Provide the (X, Y) coordinate of the cell's center where the given text is located.  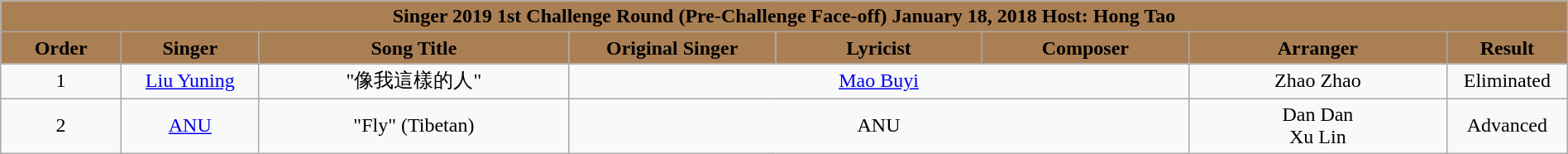
Eliminated (1508, 81)
Order (61, 48)
Zhao Zhao (1317, 81)
Singer 2019 1st Challenge Round (Pre-Challenge Face-off) January 18, 2018 Host: Hong Tao (784, 17)
Original Singer (672, 48)
Lyricist (879, 48)
Advanced (1508, 126)
Song Title (414, 48)
Liu Yuning (190, 81)
"Fly" (Tibetan) (414, 126)
Composer (1085, 48)
Result (1508, 48)
Arranger (1317, 48)
2 (61, 126)
"像我這樣的人" (414, 81)
1 (61, 81)
Mao Buyi (878, 81)
Singer (190, 48)
Dan DanXu Lin (1317, 126)
